Find where the given text appears and provide that cell's center as (X, Y) coordinate. 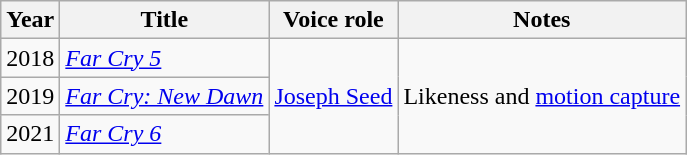
Joseph Seed (334, 96)
Likeness and motion capture (542, 96)
Far Cry: New Dawn (164, 96)
2021 (30, 134)
2018 (30, 58)
Far Cry 6 (164, 134)
Title (164, 20)
Far Cry 5 (164, 58)
Year (30, 20)
Notes (542, 20)
Voice role (334, 20)
2019 (30, 96)
